Extract the [x, y] coordinate from the center of the cell holding the provided text.  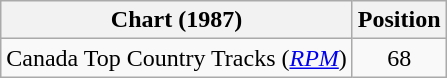
Canada Top Country Tracks (RPM) [177, 58]
68 [399, 58]
Position [399, 20]
Chart (1987) [177, 20]
